Search for the cell housing the specified text and yield its [X, Y] center coordinate. 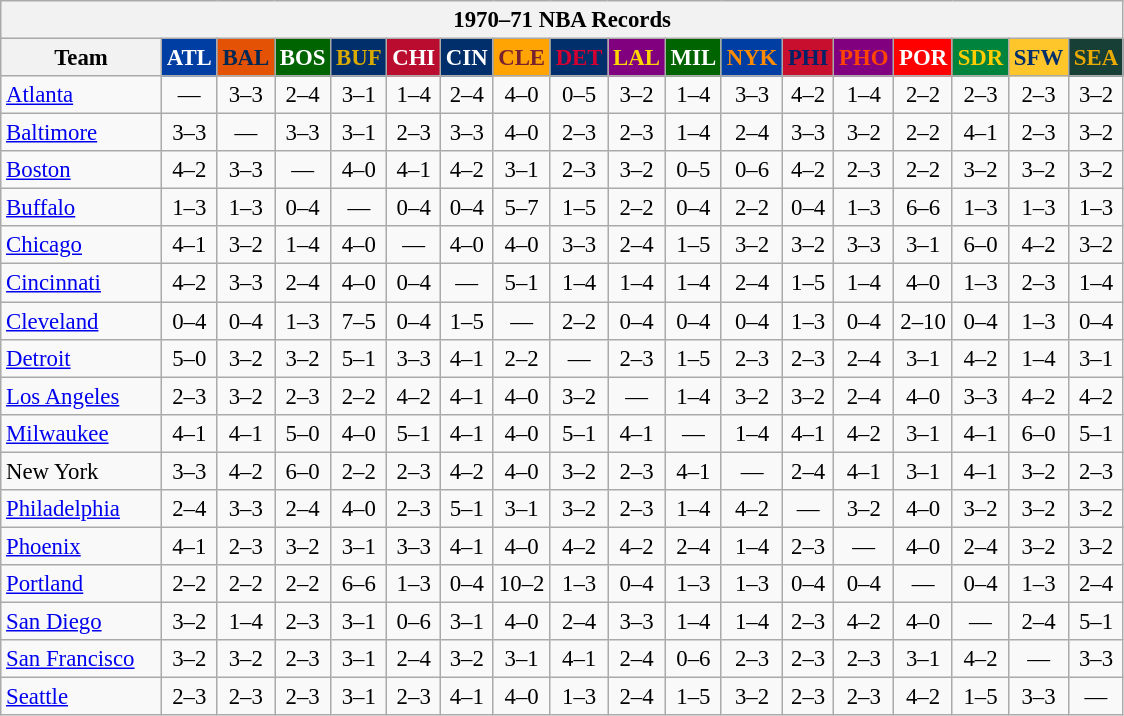
5–7 [522, 208]
NYK [752, 58]
Phoenix [82, 546]
BOS [303, 58]
Buffalo [82, 208]
2–10 [924, 321]
BUF [359, 58]
7–5 [359, 321]
Seattle [82, 697]
ATL [189, 58]
CIN [467, 58]
SDR [980, 58]
SEA [1096, 58]
Los Angeles [82, 396]
10–2 [522, 584]
MIL [693, 58]
Boston [82, 170]
San Diego [82, 621]
PHO [864, 58]
New York [82, 471]
LAL [636, 58]
Baltimore [82, 133]
1970–71 NBA Records [562, 20]
PHI [808, 58]
Team [82, 58]
Philadelphia [82, 509]
DET [578, 58]
Cincinnati [82, 283]
Cleveland [82, 321]
Atlanta [82, 95]
BAL [246, 58]
San Francisco [82, 659]
CLE [522, 58]
SFW [1039, 58]
Milwaukee [82, 433]
Portland [82, 584]
CHI [414, 58]
Chicago [82, 245]
Detroit [82, 358]
POR [924, 58]
